Locate the cell with the specified text and output its [x, y] center coordinate. 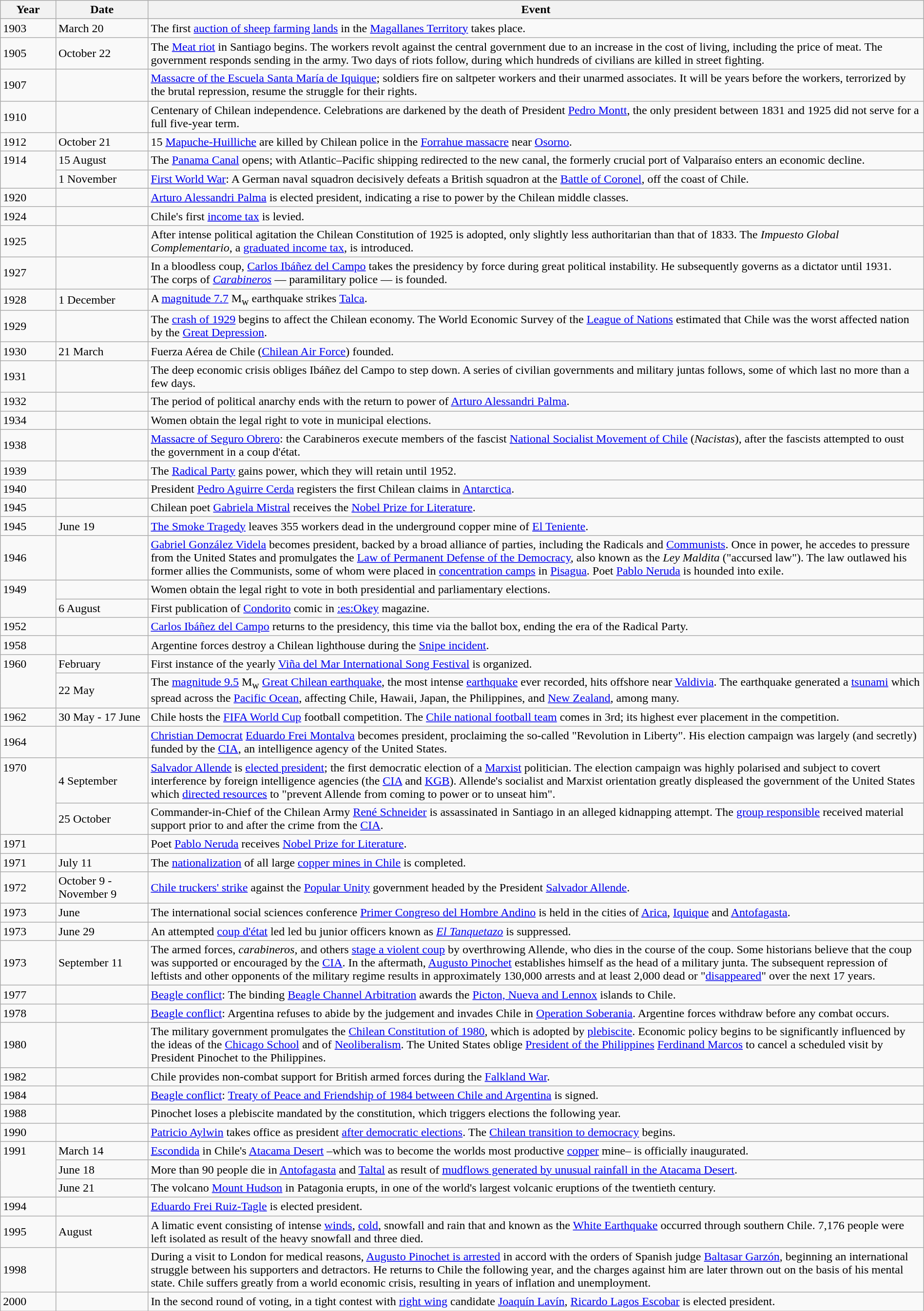
6 August [101, 608]
22 May [101, 690]
Year [28, 10]
June 21 [101, 1188]
1929 [28, 327]
Chilean poet Gabriela Mistral receives the Nobel Prize for Literature. [536, 507]
1905 [28, 54]
1910 [28, 117]
Event [536, 10]
The international social sciences conference Primer Congreso del Hombre Andino is held in the cities of Arica, Iquique and Antofagasta. [536, 913]
June [101, 913]
President Pedro Aguirre Cerda registers the first Chilean claims in Antarctica. [536, 489]
Fuerza Aérea de Chile (Chilean Air Force) founded. [536, 351]
June 29 [101, 931]
1995 [28, 1231]
Chile hosts the FIFA World Cup football competition. The Chile national football team comes in 3rd; its highest ever placement in the competition. [536, 717]
1962 [28, 717]
July 11 [101, 862]
March 14 [101, 1151]
An attempted coup d'état led led bu junior officers known as El Tanquetazo is suppressed. [536, 931]
First instance of the yearly Viña del Mar International Song Festival is organized. [536, 664]
Beagle conflict: The binding Beagle Channel Arbitration awards the Picton, Nueva and Lennox islands to Chile. [536, 995]
October 21 [101, 142]
1 November [101, 179]
1958 [28, 645]
Date [101, 10]
1927 [28, 273]
The volcano Mount Hudson in Patagonia erupts, in one of the world's largest volcanic eruptions of the twentieth century. [536, 1188]
Patricio Aylwin takes office as president after democratic elections. The Chilean transition to democracy begins. [536, 1132]
1970 [28, 796]
25 October [101, 819]
1977 [28, 995]
Chile provides non-combat support for British armed forces during the Falkland War. [536, 1077]
October 9 - November 9 [101, 888]
1972 [28, 888]
1964 [28, 742]
August [101, 1231]
June 18 [101, 1169]
September 11 [101, 963]
Arturo Alessandri Palma is elected president, indicating a rise to power by the Chilean middle classes. [536, 197]
1990 [28, 1132]
In the second round of voting, in a tight contest with right wing candidate Joaquín Lavín, Ricardo Lagos Escobar is elected president. [536, 1302]
Chile truckers' strike against the Popular Unity government headed by the President Salvador Allende. [536, 888]
1949 [28, 599]
1946 [28, 558]
First publication of Condorito comic in :es:Okey magazine. [536, 608]
March 20 [101, 28]
Beagle conflict: Treaty of Peace and Friendship of 1984 between Chile and Argentina is signed. [536, 1095]
1912 [28, 142]
First World War: A German naval squadron decisively defeats a British squadron at the Battle of Coronel, off the coast of Chile. [536, 179]
1920 [28, 197]
1938 [28, 445]
Escondida in Chile's Atacama Desert –which was to become the worlds most productive copper mine– is officially inaugurated. [536, 1151]
1960 [28, 681]
1931 [28, 376]
June 19 [101, 526]
1 December [101, 299]
The Smoke Tragedy leaves 355 workers dead in the underground copper mine of El Teniente. [536, 526]
1998 [28, 1270]
February [101, 664]
1978 [28, 1013]
1907 [28, 85]
4 September [101, 780]
The nationalization of all large copper mines in Chile is completed. [536, 862]
1925 [28, 241]
The Radical Party gains power, which they will retain until 1952. [536, 470]
2000 [28, 1302]
1914 [28, 170]
Carlos Ibáñez del Campo returns to the presidency, this time via the ballot box, ending the era of the Radical Party. [536, 627]
Poet Pablo Neruda receives Nobel Prize for Literature. [536, 844]
1934 [28, 420]
1984 [28, 1095]
1991 [28, 1169]
1939 [28, 470]
1988 [28, 1114]
1994 [28, 1206]
The first auction of sheep farming lands in the Magallanes Territory takes place. [536, 28]
1924 [28, 216]
1982 [28, 1077]
21 March [101, 351]
1903 [28, 28]
30 May - 17 June [101, 717]
15 August [101, 160]
Argentine forces destroy a Chilean lighthouse during the Snipe incident. [536, 645]
1932 [28, 402]
1928 [28, 299]
1952 [28, 627]
Women obtain the legal right to vote in municipal elections. [536, 420]
1980 [28, 1045]
A magnitude 7.7 Mw earthquake strikes Talca. [536, 299]
1940 [28, 489]
October 22 [101, 54]
Chile's first income tax is levied. [536, 216]
Women obtain the legal right to vote in both presidential and parliamentary elections. [536, 590]
1930 [28, 351]
Eduardo Frei Ruiz-Tagle is elected president. [536, 1206]
Pinochet loses a plebiscite mandated by the constitution, which triggers elections the following year. [536, 1114]
The period of political anarchy ends with the return to power of Arturo Alessandri Palma. [536, 402]
More than 90 people die in Antofagasta and Taltal as result of mudflows generated by unusual rainfall in the Atacama Desert. [536, 1169]
15 Mapuche-Huilliche are killed by Chilean police in the Forrahue massacre near Osorno. [536, 142]
